Output the [X, Y] coordinate of the center of the cell containing the given text.  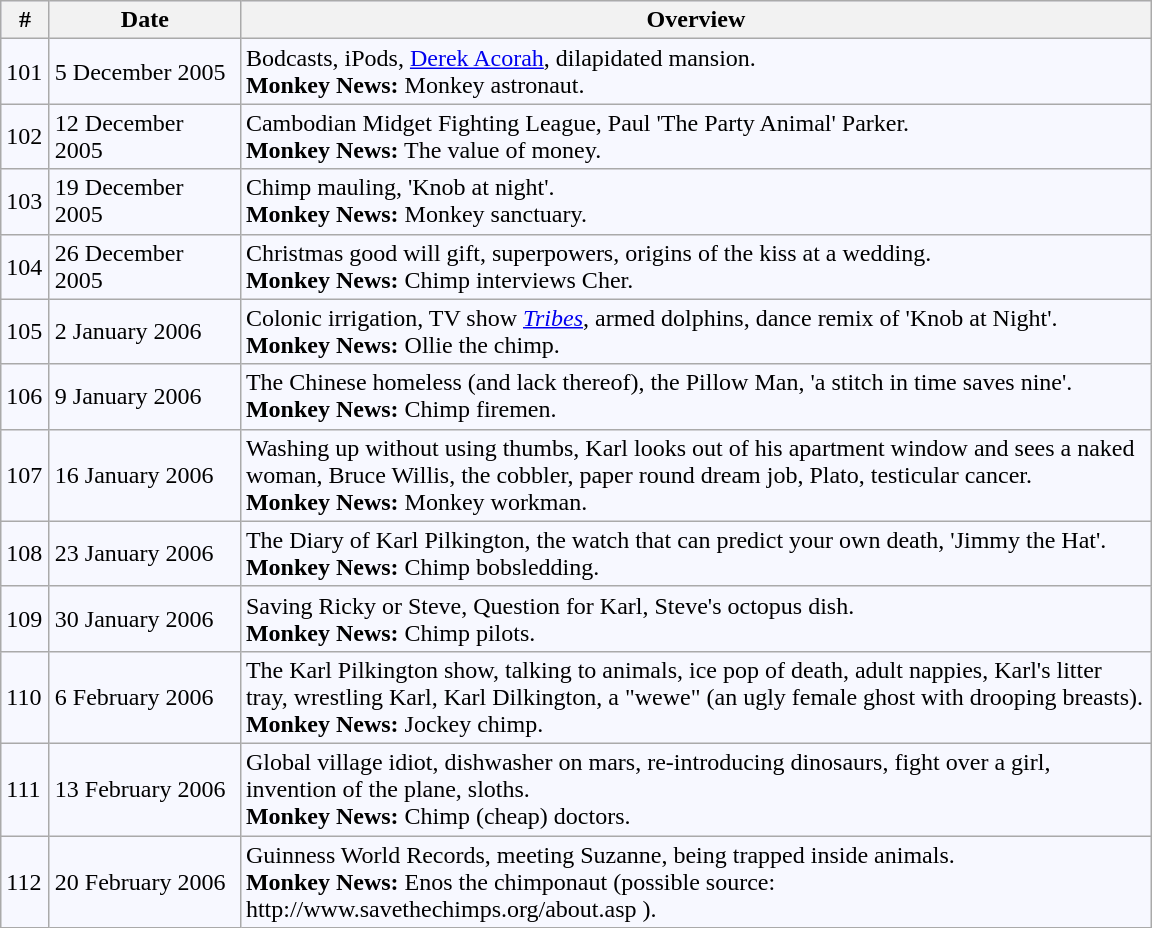
20 February 2006 [144, 882]
Chimp mauling, 'Knob at night'.Monkey News: Monkey sanctuary. [696, 202]
107 [26, 475]
109 [26, 618]
6 February 2006 [144, 697]
112 [26, 882]
102 [26, 136]
Overview [696, 20]
2 January 2006 [144, 332]
103 [26, 202]
9 January 2006 [144, 396]
13 February 2006 [144, 789]
Colonic irrigation, TV show Tribes, armed dolphins, dance remix of 'Knob at Night'.Monkey News: Ollie the chimp. [696, 332]
Date [144, 20]
16 January 2006 [144, 475]
111 [26, 789]
Bodcasts, iPods, Derek Acorah, dilapidated mansion.Monkey News: Monkey astronaut. [696, 72]
# [26, 20]
The Diary of Karl Pilkington, the watch that can predict your own death, 'Jimmy the Hat'.Monkey News: Chimp bobsledding. [696, 554]
5 December 2005 [144, 72]
108 [26, 554]
The Chinese homeless (and lack thereof), the Pillow Man, 'a stitch in time saves nine'.Monkey News: Chimp firemen. [696, 396]
104 [26, 266]
110 [26, 697]
Christmas good will gift, superpowers, origins of the kiss at a wedding.Monkey News: Chimp interviews Cher. [696, 266]
Cambodian Midget Fighting League, Paul 'The Party Animal' Parker.Monkey News: The value of money. [696, 136]
30 January 2006 [144, 618]
23 January 2006 [144, 554]
26 December 2005 [144, 266]
101 [26, 72]
105 [26, 332]
106 [26, 396]
Saving Ricky or Steve, Question for Karl, Steve's octopus dish.Monkey News: Chimp pilots. [696, 618]
19 December 2005 [144, 202]
12 December 2005 [144, 136]
